Locate the cell with the specified text and output its [x, y] center coordinate. 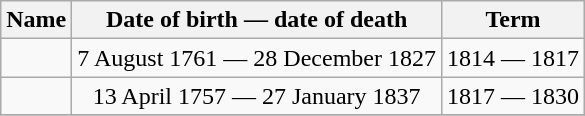
Name [36, 20]
13 April 1757 — 27 January 1837 [257, 96]
Term [512, 20]
Date of birth — date of death [257, 20]
1817 — 1830 [512, 96]
7 August 1761 — 28 December 1827 [257, 58]
1814 — 1817 [512, 58]
